Locate the cell with the specified text and output its [x, y] center coordinate. 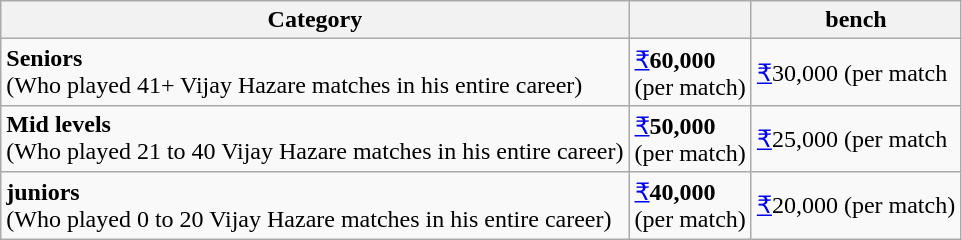
Category [315, 20]
₹30,000 (per match [856, 72]
₹60,000(per match) [690, 72]
₹20,000 (per match) [856, 206]
₹25,000 (per match [856, 138]
Seniors(Who played 41+ Vijay Hazare matches in his entire career) [315, 72]
₹40,000(per match) [690, 206]
juniors(Who played 0 to 20 Vijay Hazare matches in his entire career) [315, 206]
₹50,000(per match) [690, 138]
Mid levels(Who played 21 to 40 Vijay Hazare matches in his entire career) [315, 138]
bench [856, 20]
